From the cell containing the given text, extract its center point as [X, Y] coordinate. 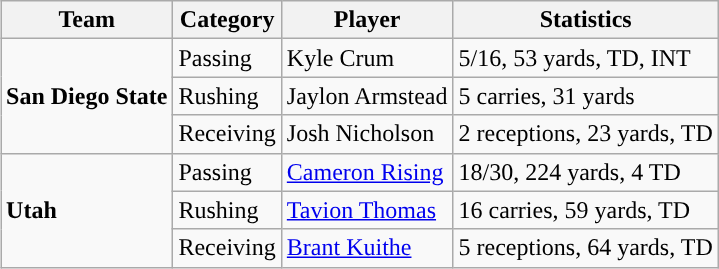
16 carries, 59 yards, TD [586, 210]
Tavion Thomas [367, 210]
Cameron Rising [367, 172]
Brant Kuithe [367, 248]
Kyle Crum [367, 58]
Utah [87, 210]
Josh Nicholson [367, 134]
Category [227, 20]
Team [87, 20]
Statistics [586, 20]
2 receptions, 23 yards, TD [586, 134]
Jaylon Armstead [367, 96]
5 receptions, 64 yards, TD [586, 248]
5 carries, 31 yards [586, 96]
18/30, 224 yards, 4 TD [586, 172]
5/16, 53 yards, TD, INT [586, 58]
San Diego State [87, 96]
Player [367, 20]
